Determine the [X, Y] coordinate at the center of the cell enclosing the given text.  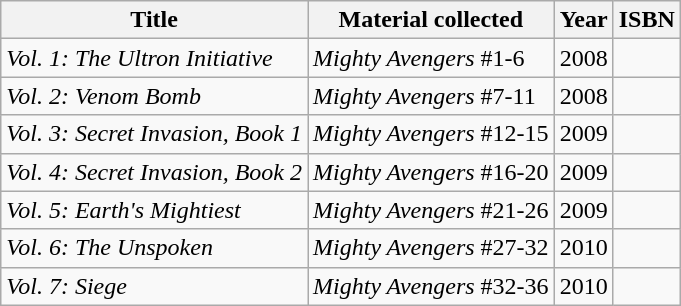
Mighty Avengers #1-6 [432, 58]
Mighty Avengers #7-11 [432, 96]
Year [584, 20]
ISBN [646, 20]
Mighty Avengers #12-15 [432, 134]
Vol. 4: Secret Invasion, Book 2 [154, 172]
Mighty Avengers #27-32 [432, 248]
Material collected [432, 20]
Mighty Avengers #21-26 [432, 210]
Mighty Avengers #32-36 [432, 286]
Vol. 6: The Unspoken [154, 248]
Vol. 7: Siege [154, 286]
Mighty Avengers #16-20 [432, 172]
Vol. 5: Earth's Mightiest [154, 210]
Title [154, 20]
Vol. 2: Venom Bomb [154, 96]
Vol. 1: The Ultron Initiative [154, 58]
Vol. 3: Secret Invasion, Book 1 [154, 134]
